Locate the cell with the specified text and output its [X, Y] center coordinate. 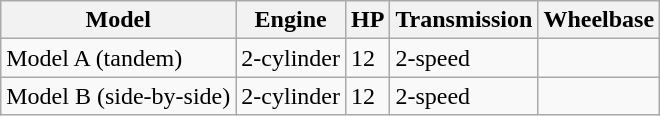
Model A (tandem) [118, 58]
Transmission [464, 20]
HP [367, 20]
Engine [291, 20]
Model [118, 20]
Model B (side-by-side) [118, 96]
Wheelbase [599, 20]
